Return [X, Y] of the center of cell containing provided text 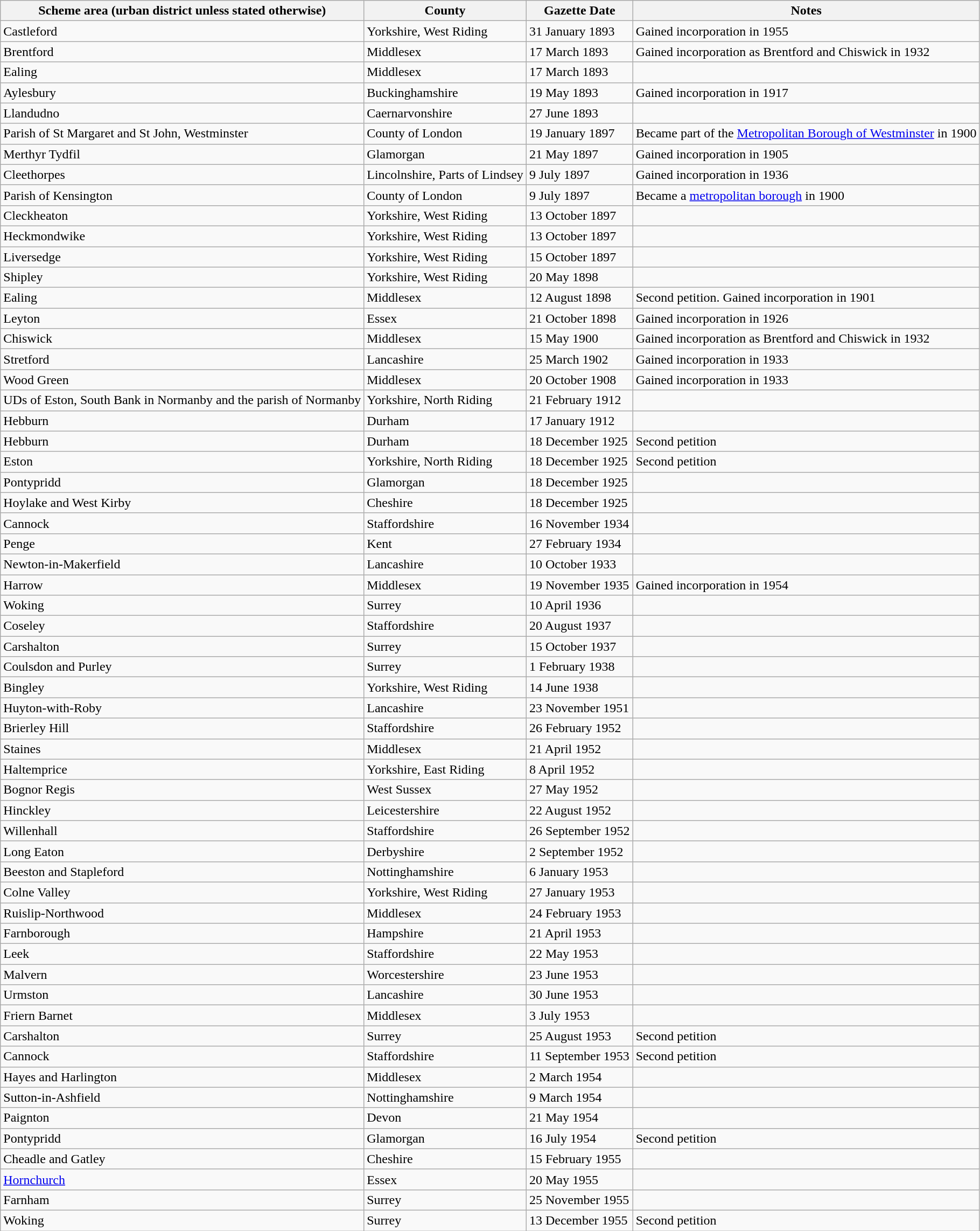
Coseley [182, 626]
Parish of Kensington [182, 195]
16 November 1934 [579, 523]
Malvern [182, 975]
20 August 1937 [579, 626]
County [445, 11]
27 June 1893 [579, 113]
Huyton-with-Roby [182, 708]
Hampshire [445, 934]
26 September 1952 [579, 831]
Merthyr Tydfil [182, 154]
20 May 1955 [579, 1179]
Liversedge [182, 257]
Caernarvonshire [445, 113]
Chiswick [182, 339]
21 February 1912 [579, 400]
2 March 1954 [579, 1077]
Brentford [182, 52]
21 October 1898 [579, 318]
Urmston [182, 995]
16 July 1954 [579, 1138]
Derbyshire [445, 851]
25 March 1902 [579, 359]
Gazette Date [579, 11]
Ruislip-Northwood [182, 913]
15 October 1937 [579, 646]
Aylesbury [182, 93]
West Sussex [445, 790]
Gained incorporation in 1955 [806, 31]
14 June 1938 [579, 687]
25 August 1953 [579, 1036]
15 October 1897 [579, 257]
Notes [806, 11]
Parish of St Margaret and St John, Westminster [182, 134]
Became a metropolitan borough in 1900 [806, 195]
22 August 1952 [579, 810]
15 February 1955 [579, 1159]
Became part of the Metropolitan Borough of Westminster in 1900 [806, 134]
Second petition. Gained incorporation in 1901 [806, 298]
Llandudno [182, 113]
23 June 1953 [579, 975]
Leek [182, 954]
Paignton [182, 1118]
27 January 1953 [579, 892]
Kent [445, 544]
Farnham [182, 1200]
10 April 1936 [579, 606]
Scheme area (urban district unless stated otherwise) [182, 11]
21 April 1952 [579, 749]
Worcestershire [445, 975]
19 May 1893 [579, 93]
Staines [182, 749]
Newton-in-Makerfield [182, 564]
8 April 1952 [579, 769]
10 October 1933 [579, 564]
Leyton [182, 318]
Long Eaton [182, 851]
22 May 1953 [579, 954]
Heckmondwike [182, 236]
23 November 1951 [579, 708]
Cheadle and Gatley [182, 1159]
Lincolnshire, Parts of Lindsey [445, 175]
Harrow [182, 585]
15 May 1900 [579, 339]
17 January 1912 [579, 421]
6 January 1953 [579, 872]
13 December 1955 [579, 1220]
21 May 1954 [579, 1118]
Brierley Hill [182, 728]
Shipley [182, 277]
20 October 1908 [579, 380]
Colne Valley [182, 892]
Wood Green [182, 380]
19 November 1935 [579, 585]
Gained incorporation in 1936 [806, 175]
Gained incorporation in 1917 [806, 93]
Buckinghamshire [445, 93]
26 February 1952 [579, 728]
24 February 1953 [579, 913]
UDs of Eston, South Bank in Normanby and the parish of Normanby [182, 400]
Yorkshire, East Riding [445, 769]
19 January 1897 [579, 134]
2 September 1952 [579, 851]
Cleethorpes [182, 175]
3 July 1953 [579, 1016]
Friern Barnet [182, 1016]
Castleford [182, 31]
Coulsdon and Purley [182, 667]
20 May 1898 [579, 277]
9 March 1954 [579, 1097]
Beeston and Stapleford [182, 872]
Penge [182, 544]
Bingley [182, 687]
Sutton-in-Ashfield [182, 1097]
21 April 1953 [579, 934]
1 February 1938 [579, 667]
21 May 1897 [579, 154]
12 August 1898 [579, 298]
Hayes and Harlington [182, 1077]
Leicestershire [445, 810]
Gained incorporation in 1954 [806, 585]
11 September 1953 [579, 1056]
Gained incorporation in 1926 [806, 318]
Hoylake and West Kirby [182, 503]
Eston [182, 462]
Willenhall [182, 831]
Haltemprice [182, 769]
30 June 1953 [579, 995]
Gained incorporation in 1905 [806, 154]
Bognor Regis [182, 790]
Farnborough [182, 934]
Stretford [182, 359]
Cleckheaton [182, 215]
Devon [445, 1118]
Hornchurch [182, 1179]
25 November 1955 [579, 1200]
27 February 1934 [579, 544]
31 January 1893 [579, 31]
Hinckley [182, 810]
27 May 1952 [579, 790]
